Detect which cell encompasses the target text, then output its (X, Y) center coordinate. 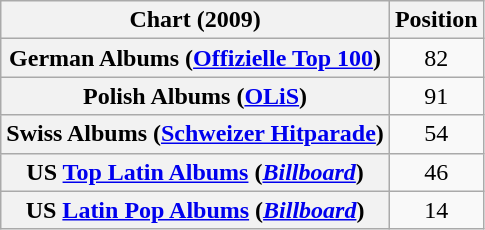
US Top Latin Albums (Billboard) (196, 172)
14 (436, 210)
Position (436, 20)
US Latin Pop Albums (Billboard) (196, 210)
Polish Albums (OLiS) (196, 96)
54 (436, 134)
46 (436, 172)
German Albums (Offizielle Top 100) (196, 58)
Chart (2009) (196, 20)
Swiss Albums (Schweizer Hitparade) (196, 134)
82 (436, 58)
91 (436, 96)
